Determine the (x, y) coordinate at the center of the cell enclosing the given text.  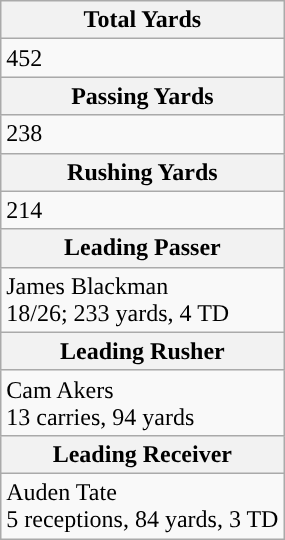
452 (142, 58)
Rushing Yards (142, 172)
Auden Tate5 receptions, 84 yards, 3 TD (142, 506)
214 (142, 210)
Passing Yards (142, 96)
Cam Akers13 carries, 94 yards (142, 402)
James Blackman18/26; 233 yards, 4 TD (142, 300)
Leading Receiver (142, 454)
Leading Passer (142, 248)
Leading Rusher (142, 351)
Total Yards (142, 20)
238 (142, 134)
